From the cell containing the given text, extract its center point as [X, Y] coordinate. 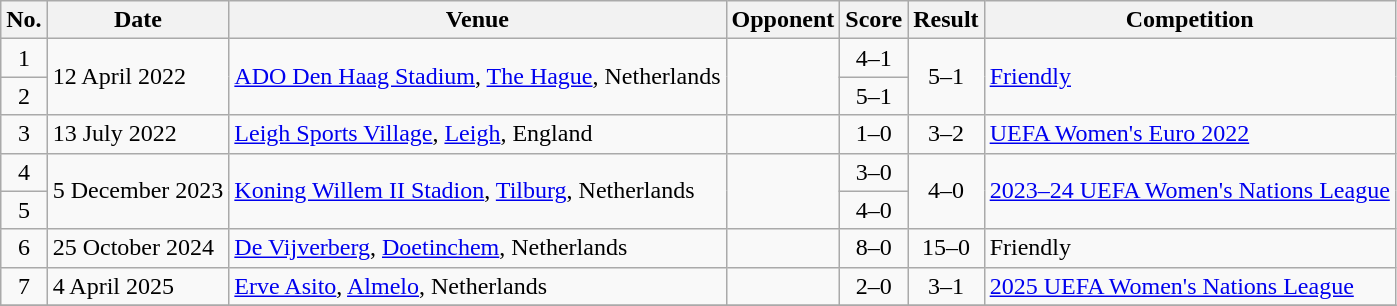
6 [24, 248]
Result [946, 20]
2023–24 UEFA Women's Nations League [1190, 191]
No. [24, 20]
2–0 [874, 286]
4 [24, 172]
13 July 2022 [138, 134]
2 [24, 96]
Opponent [783, 20]
3–0 [874, 172]
Koning Willem II Stadion, Tilburg, Netherlands [478, 191]
De Vijverberg, Doetinchem, Netherlands [478, 248]
Erve Asito, Almelo, Netherlands [478, 286]
ADO Den Haag Stadium, The Hague, Netherlands [478, 77]
12 April 2022 [138, 77]
2025 UEFA Women's Nations League [1190, 286]
Score [874, 20]
15–0 [946, 248]
3–2 [946, 134]
UEFA Women's Euro 2022 [1190, 134]
3 [24, 134]
25 October 2024 [138, 248]
7 [24, 286]
5 December 2023 [138, 191]
8–0 [874, 248]
5 [24, 210]
3–1 [946, 286]
Venue [478, 20]
Leigh Sports Village, Leigh, England [478, 134]
1 [24, 58]
Date [138, 20]
Competition [1190, 20]
4 April 2025 [138, 286]
1–0 [874, 134]
4–1 [874, 58]
